Detect which cell encompasses the target text, then output its [X, Y] center coordinate. 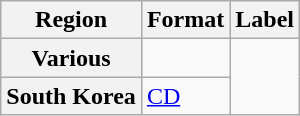
Label [265, 20]
Various [72, 58]
Region [72, 20]
CD [185, 96]
South Korea [72, 96]
Format [185, 20]
